Extract the (X, Y) coordinate from the center of the cell holding the provided text.  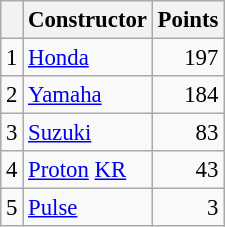
Honda (88, 58)
Proton KR (88, 170)
43 (188, 170)
4 (12, 170)
Points (188, 20)
1 (12, 58)
197 (188, 58)
Yamaha (88, 95)
Pulse (88, 208)
Suzuki (88, 133)
184 (188, 95)
5 (12, 208)
Constructor (88, 20)
83 (188, 133)
2 (12, 95)
